Provide the (X, Y) coordinate of the cell's center where the given text is located.  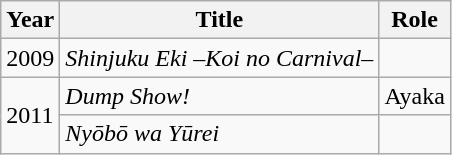
Shinjuku Eki –Koi no Carnival– (220, 58)
Title (220, 20)
2011 (30, 115)
Ayaka (415, 96)
Role (415, 20)
Year (30, 20)
Dump Show! (220, 96)
Nyōbō wa Yūrei (220, 134)
2009 (30, 58)
